Return the [x, y] coordinate for the center point of the cell that contains the specified text.  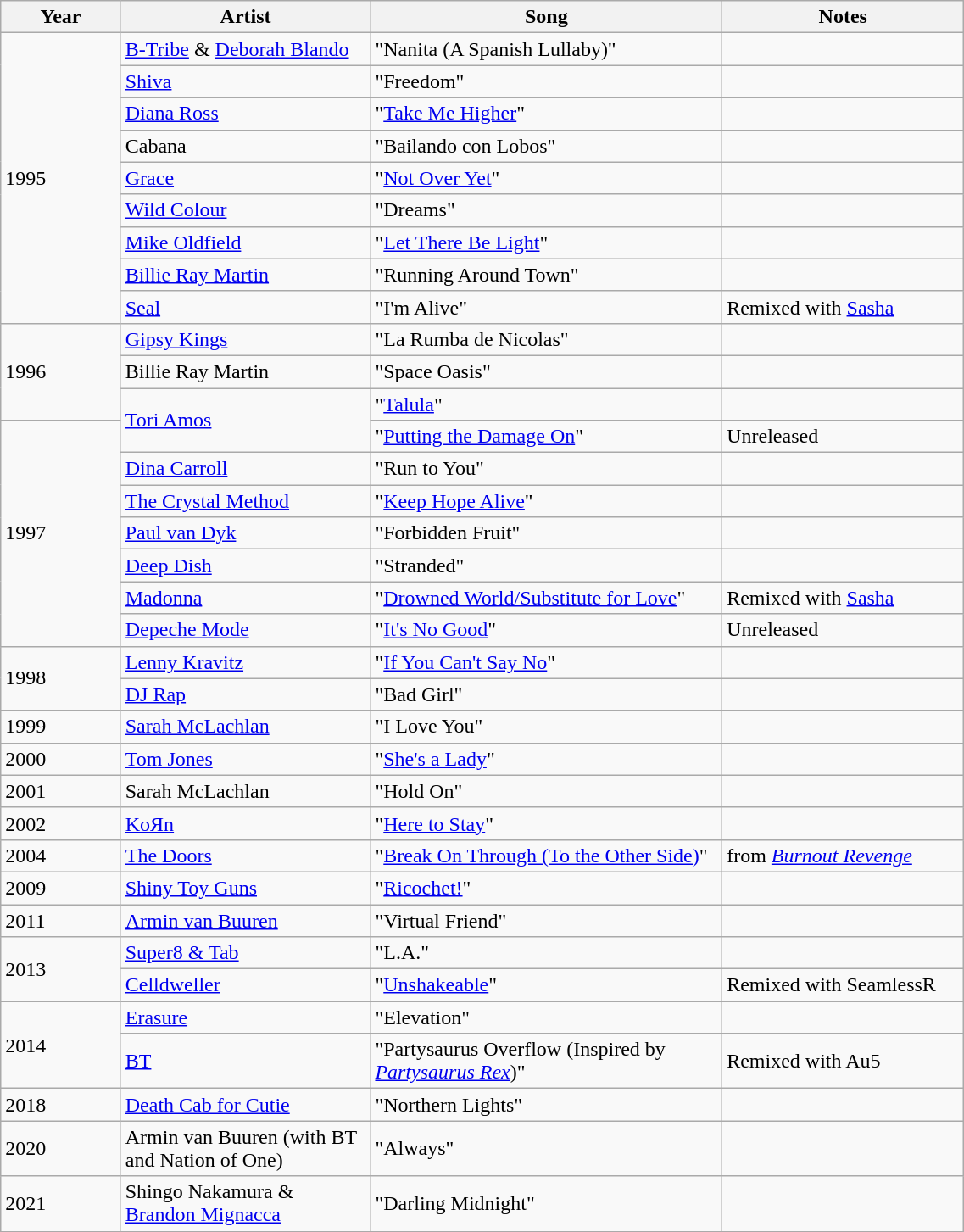
Tori Amos [246, 421]
Remixed with Au5 [843, 1062]
"Keep Hope Alive" [546, 501]
1998 [61, 678]
Madonna [246, 598]
"Freedom" [546, 81]
2011 [61, 920]
1999 [61, 727]
"Northern Lights" [546, 1105]
2021 [61, 1204]
Tom Jones [246, 759]
1995 [61, 178]
"Darling Midnight" [546, 1204]
KoЯn [246, 823]
"She's a Lady" [546, 759]
Cabana [246, 146]
Armin van Buuren [246, 920]
"Running Around Town" [546, 275]
Diana Ross [246, 114]
"If You Can't Say No" [546, 662]
"Talula" [546, 404]
2014 [61, 1045]
Grace [246, 178]
The Doors [246, 856]
"Run to You" [546, 469]
2002 [61, 823]
BT [246, 1062]
"Space Oasis" [546, 371]
"It's No Good" [546, 630]
Gipsy Kings [246, 339]
2013 [61, 969]
Super8 & Tab [246, 953]
2000 [61, 759]
"Partysaurus Overflow (Inspired by Partysaurus Rex)" [546, 1062]
Depeche Mode [246, 630]
"Bailando con Lobos" [546, 146]
1996 [61, 371]
"La Rumba de Nicolas" [546, 339]
Shingo Nakamura & Brandon Mignacca [246, 1204]
Shiva [246, 81]
Erasure [246, 1017]
Artist [246, 17]
Shiny Toy Guns [246, 888]
"I'm Alive" [546, 307]
"Virtual Friend" [546, 920]
"Hold On" [546, 791]
2009 [61, 888]
"Break On Through (To the Other Side)" [546, 856]
Year [61, 17]
"Drowned World/Substitute for Love" [546, 598]
Death Cab for Cutie [246, 1105]
Deep Dish [246, 566]
B-Tribe & Deborah Blando [246, 49]
"Forbidden Fruit" [546, 533]
2001 [61, 791]
The Crystal Method [246, 501]
"Not Over Yet" [546, 178]
Celldweller [246, 985]
"Elevation" [546, 1017]
1997 [61, 533]
Seal [246, 307]
Dina Carroll [246, 469]
Armin van Buuren (with BT and Nation of One) [246, 1148]
DJ Rap [246, 694]
"Nanita (A Spanish Lullaby)" [546, 49]
2020 [61, 1148]
"Here to Stay" [546, 823]
Remixed with SeamlessR [843, 985]
"Ricochet!" [546, 888]
2004 [61, 856]
from Burnout Revenge [843, 856]
"Putting the Damage On" [546, 437]
Wild Colour [246, 210]
Notes [843, 17]
Mike Oldfield [246, 242]
"Take Me Higher" [546, 114]
"Always" [546, 1148]
"Unshakeable" [546, 985]
"L.A." [546, 953]
"Bad Girl" [546, 694]
"Stranded" [546, 566]
Lenny Kravitz [246, 662]
Song [546, 17]
"Let There Be Light" [546, 242]
"I Love You" [546, 727]
Paul van Dyk [246, 533]
"Dreams" [546, 210]
2018 [61, 1105]
